Locate the cell with the specified text and output its (x, y) center coordinate. 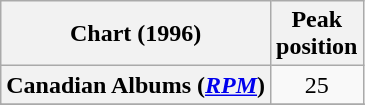
25 (317, 85)
Peakposition (317, 34)
Chart (1996) (136, 34)
Canadian Albums (RPM) (136, 85)
